From the cell containing the given text, extract its center point as [x, y] coordinate. 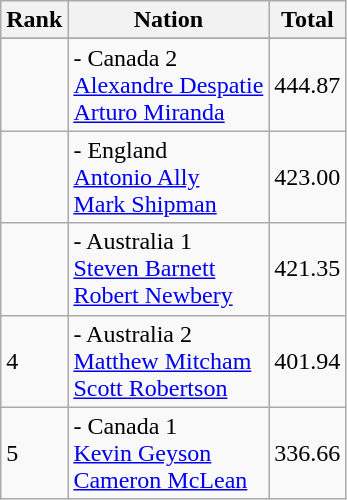
4 [34, 361]
401.94 [308, 361]
Rank [34, 20]
336.66 [308, 453]
423.00 [308, 177]
Nation [168, 20]
- Australia 1Steven BarnettRobert Newbery [168, 269]
421.35 [308, 269]
- Australia 2Matthew MitchamScott Robertson [168, 361]
- Canada 1Kevin GeysonCameron McLean [168, 453]
- Canada 2Alexandre DespatieArturo Miranda [168, 85]
- EnglandAntonio AllyMark Shipman [168, 177]
444.87 [308, 85]
Total [308, 20]
5 [34, 453]
